Pinpoint the cell where the given text exists, returning its [X, Y] midpoint coordinate. 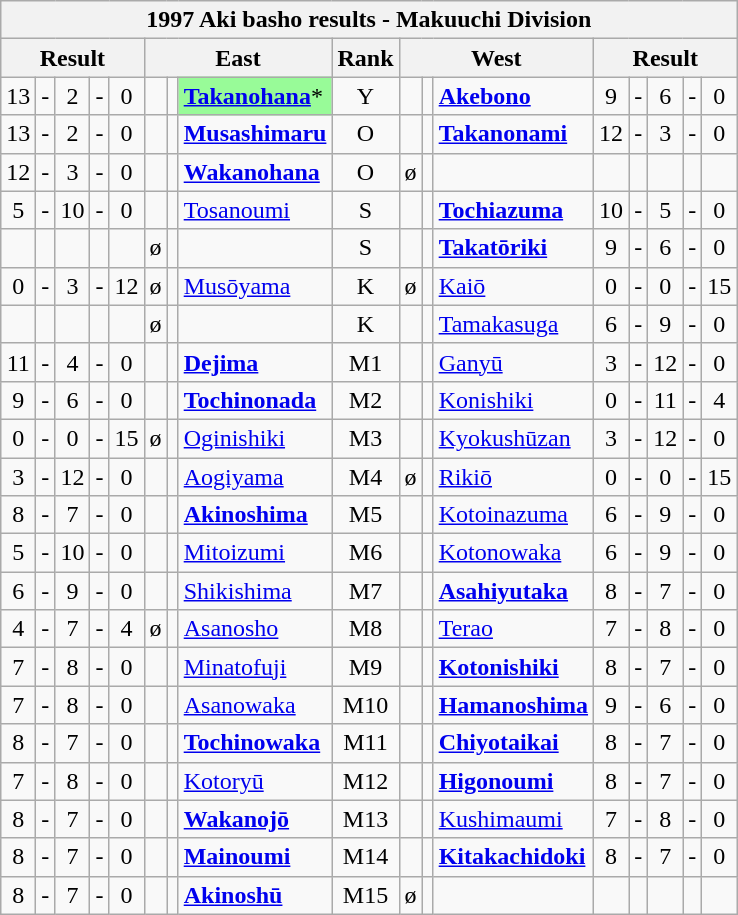
M15 [366, 895]
Kotonowaka [513, 553]
Higonoumi [513, 781]
Tochinonada [255, 400]
M4 [366, 477]
Tamakasuga [513, 324]
M3 [366, 438]
1997 Aki basho results - Makuuchi Division [369, 20]
Kitakachidoki [513, 857]
Asanosho [255, 629]
M1 [366, 362]
Terao [513, 629]
Rank [366, 58]
Takanohana* [255, 96]
Aogiyama [255, 477]
Rikiō [513, 477]
Minatofuji [255, 667]
West [496, 58]
Chiyotaikai [513, 743]
M13 [366, 819]
M11 [366, 743]
Ganyū [513, 362]
East [238, 58]
M6 [366, 553]
Kushimaumi [513, 819]
Kotoryū [255, 781]
Takanonami [513, 134]
Mainoumi [255, 857]
Wakanohana [255, 172]
Musashimaru [255, 134]
Akinoshima [255, 515]
Takatōriki [513, 248]
Kotonishiki [513, 667]
M7 [366, 591]
Tochiazuma [513, 210]
M12 [366, 781]
Kyokushūzan [513, 438]
Akebono [513, 96]
M2 [366, 400]
Asanowaka [255, 705]
Tosanoumi [255, 210]
Kaiō [513, 286]
M5 [366, 515]
M8 [366, 629]
Hamanoshima [513, 705]
Musōyama [255, 286]
Wakanojō [255, 819]
Tochinowaka [255, 743]
M14 [366, 857]
M10 [366, 705]
Oginishiki [255, 438]
Akinoshū [255, 895]
M9 [366, 667]
Asahiyutaka [513, 591]
Konishiki [513, 400]
Y [366, 96]
Mitoizumi [255, 553]
Shikishima [255, 591]
Dejima [255, 362]
Kotoinazuma [513, 515]
